Pinpoint the cell where the given text exists, returning its (X, Y) midpoint coordinate. 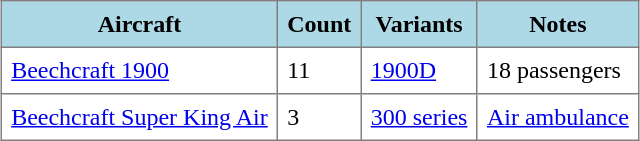
11 (319, 70)
Aircraft (139, 24)
Air ambulance (558, 117)
Beechcraft Super King Air (139, 117)
3 (319, 117)
18 passengers (558, 70)
Count (319, 24)
1900D (419, 70)
300 series (419, 117)
Variants (419, 24)
Notes (558, 24)
Beechcraft 1900 (139, 70)
